Find where the given text appears and provide that cell's center as [X, Y] coordinate. 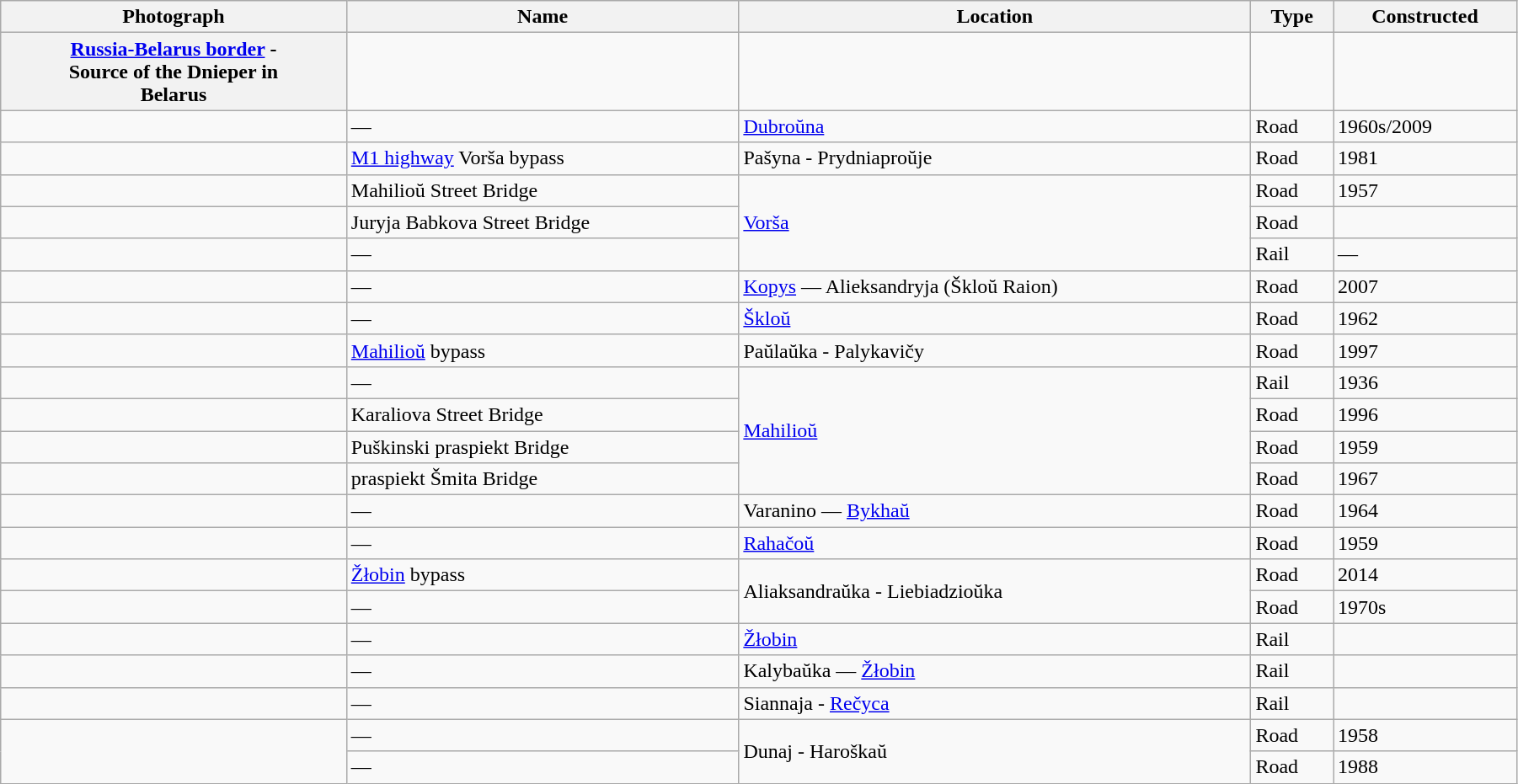
1988 [1425, 767]
1964 [1425, 511]
Mahilioŭ Street Bridge [543, 190]
Mahilioŭ [995, 430]
1962 [1425, 318]
Kalybaŭka — Žłobin [995, 671]
Žłobin bypass [543, 575]
Location [995, 17]
1970s [1425, 607]
Photograph [174, 17]
Pašyna - Prydniaproŭje [995, 158]
Mahilioŭ bypass [543, 350]
Dunaj - Haroškaŭ [995, 751]
Juryja Babkova Street Bridge [543, 222]
Dubroŭna [995, 126]
Paŭlaŭka - Palykavičy [995, 350]
1997 [1425, 350]
1960s/2009 [1425, 126]
Aliaksandraŭka - Liebiadzioŭka [995, 591]
Siannaja - Rečyca [995, 703]
Karaliova Street Bridge [543, 414]
1981 [1425, 158]
1996 [1425, 414]
praspiekt Šmita Bridge [543, 479]
2014 [1425, 575]
Name [543, 17]
Russia-Belarus border -Source of the Dnieper in Belarus [174, 72]
Vorša [995, 222]
1967 [1425, 479]
Kopys — Alieksandryja (Škloŭ Raion) [995, 286]
Type [1292, 17]
M1 highway Vorša bypass [543, 158]
Žłobin [995, 639]
Varanino — Bykhaŭ [995, 511]
1957 [1425, 190]
1958 [1425, 735]
Škloŭ [995, 318]
2007 [1425, 286]
Rahačoŭ [995, 543]
Puškinski praspiekt Bridge [543, 447]
1936 [1425, 382]
Constructed [1425, 17]
